From the cell containing the given text, extract its center point as [x, y] coordinate. 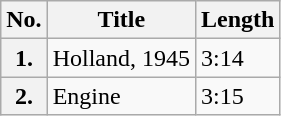
Length [238, 20]
2. [24, 96]
3:15 [238, 96]
1. [24, 58]
Title [121, 20]
3:14 [238, 58]
No. [24, 20]
Holland, 1945 [121, 58]
Engine [121, 96]
